Output the [x, y] coordinate of the center of the cell containing the given text.  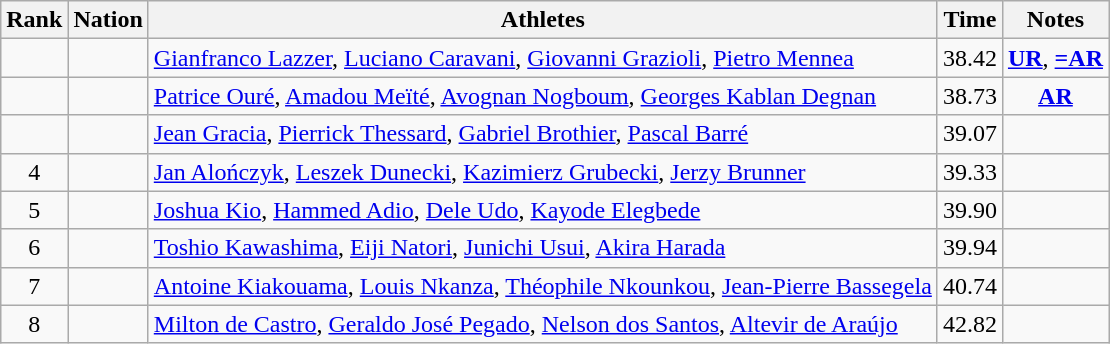
40.74 [970, 286]
AR [1055, 96]
Jean Gracia, Pierrick Thessard, Gabriel Brothier, Pascal Barré [542, 134]
38.73 [970, 96]
4 [34, 172]
Milton de Castro, Geraldo José Pegado, Nelson dos Santos, Altevir de Araújo [542, 324]
7 [34, 286]
Time [970, 20]
5 [34, 210]
Rank [34, 20]
Toshio Kawashima, Eiji Natori, Junichi Usui, Akira Harada [542, 248]
42.82 [970, 324]
39.07 [970, 134]
Notes [1055, 20]
39.90 [970, 210]
39.94 [970, 248]
Antoine Kiakouama, Louis Nkanza, Théophile Nkounkou, Jean-Pierre Bassegela [542, 286]
39.33 [970, 172]
8 [34, 324]
UR, =AR [1055, 58]
Patrice Ouré, Amadou Meïté, Avognan Nogboum, Georges Kablan Degnan [542, 96]
6 [34, 248]
Athletes [542, 20]
Joshua Kio, Hammed Adio, Dele Udo, Kayode Elegbede [542, 210]
Nation [108, 20]
38.42 [970, 58]
Gianfranco Lazzer, Luciano Caravani, Giovanni Grazioli, Pietro Mennea [542, 58]
Jan Alończyk, Leszek Dunecki, Kazimierz Grubecki, Jerzy Brunner [542, 172]
